For the text-containing cell, return its midpoint in (x, y) coordinate format. 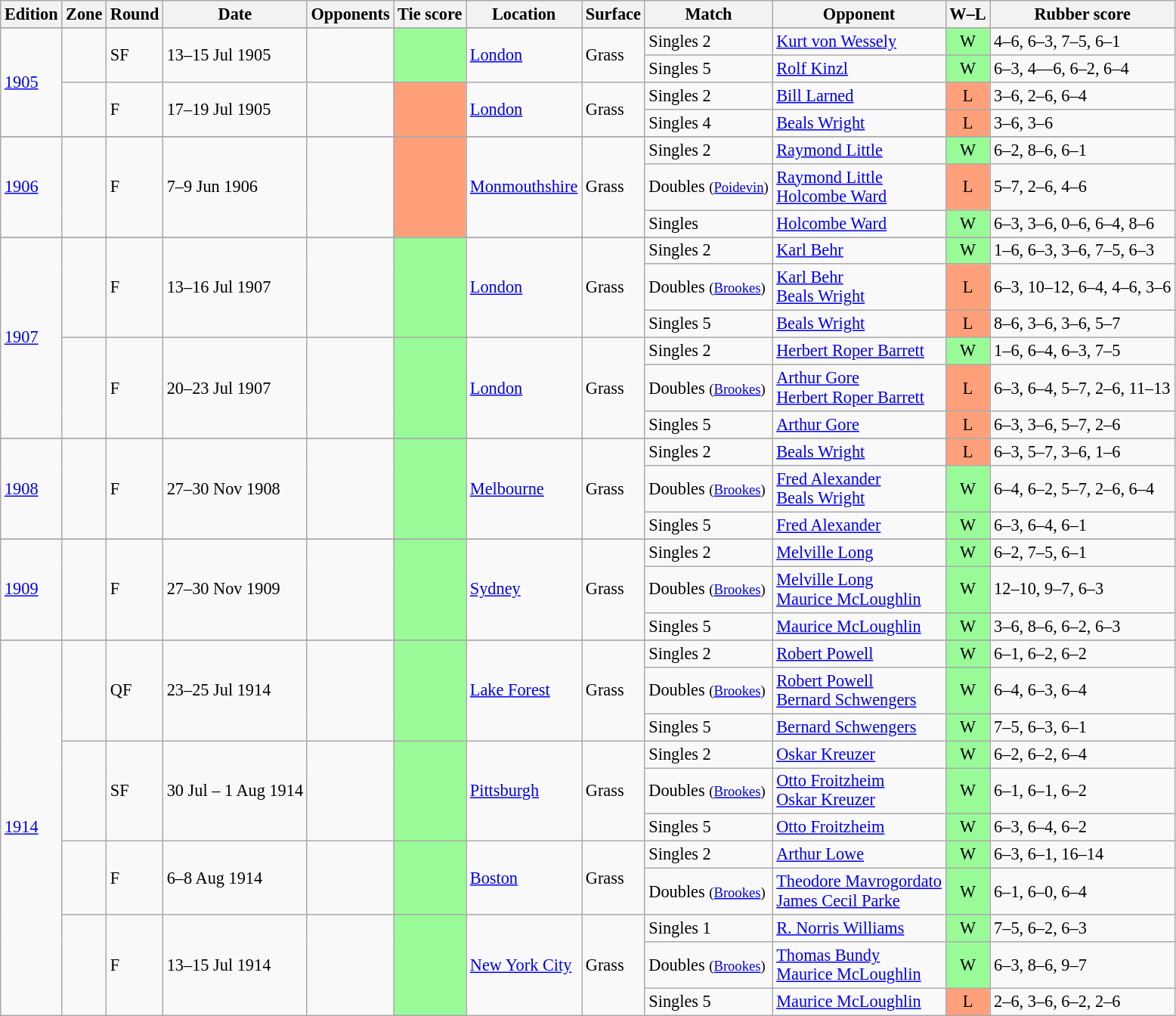
QF (135, 689)
8–6, 3–6, 3–6, 5–7 (1082, 324)
6–2, 8–6, 6–1 (1082, 150)
12–10, 9–7, 6–3 (1082, 590)
Bill Larned (859, 95)
Otto Froitzheim Oskar Kreuzer (859, 791)
20–23 Jul 1907 (236, 389)
New York City (525, 965)
Kurt von Wessely (859, 42)
6–3, 6–4, 6–1 (1082, 525)
6–1, 6–2, 6–2 (1082, 653)
1908 (32, 488)
6–2, 6–2, 6–4 (1082, 754)
1905 (32, 82)
Bernard Schwengers (859, 727)
6–3, 3–6, 5–7, 2–6 (1082, 425)
6–8 Aug 1914 (236, 878)
Holcombe Ward (859, 223)
7–5, 6–2, 6–3 (1082, 928)
Zone (85, 14)
3–6, 8–6, 6–2, 6–3 (1082, 626)
Melville Long Maurice McLoughlin (859, 590)
3–6, 2–6, 6–4 (1082, 95)
Tie score (430, 14)
Robert Powell Bernard Schwengers (859, 689)
1906 (32, 186)
6–3, 6–1, 16–14 (1082, 855)
6–4, 6–3, 6–4 (1082, 689)
Karl Behr Beals Wright (859, 287)
1–6, 6–4, 6–3, 7–5 (1082, 352)
W–L (967, 14)
5–7, 2–6, 4–6 (1082, 186)
Herbert Roper Barrett (859, 352)
Singles 4 (709, 122)
Match (709, 14)
13–15 Jul 1914 (236, 965)
30 Jul – 1 Aug 1914 (236, 791)
Opponents (351, 14)
Doubles (Poidevin) (709, 186)
Singles 1 (709, 928)
6–4, 6–2, 5–7, 2–6, 6–4 (1082, 488)
6–1, 6–0, 6–4 (1082, 892)
23–25 Jul 1914 (236, 689)
27–30 Nov 1908 (236, 488)
6–2, 7–5, 6–1 (1082, 553)
Arthur Gore (859, 425)
6–3, 6–4, 6–2 (1082, 828)
6–1, 6–1, 6–2 (1082, 791)
1909 (32, 590)
27–30 Nov 1909 (236, 590)
Surface (614, 14)
6–3, 4—6, 6–2, 6–4 (1082, 68)
13–16 Jul 1907 (236, 287)
Melville Long (859, 553)
Rolf Kinzl (859, 68)
1914 (32, 827)
6–3, 8–6, 9–7 (1082, 965)
Arthur Gore Herbert Roper Barrett (859, 387)
Raymond Little Holcombe Ward (859, 186)
6–3, 10–12, 6–4, 4–6, 3–6 (1082, 287)
Thomas Bundy Maurice McLoughlin (859, 965)
13–15 Jul 1905 (236, 55)
Oskar Kreuzer (859, 754)
Fred Alexander (859, 525)
Round (135, 14)
1–6, 6–3, 3–6, 7–5, 6–3 (1082, 250)
Melbourne (525, 488)
Pittsburgh (525, 791)
Fred Alexander Beals Wright (859, 488)
2–6, 3–6, 6–2, 2–6 (1082, 1002)
Rubber score (1082, 14)
4–6, 6–3, 7–5, 6–1 (1082, 42)
Edition (32, 14)
3–6, 3–6 (1082, 122)
Monmouthshire (525, 186)
6–3, 3–6, 0–6, 6–4, 8–6 (1082, 223)
R. Norris Williams (859, 928)
17–19 Jul 1905 (236, 109)
Opponent (859, 14)
7–5, 6–3, 6–1 (1082, 727)
7–9 Jun 1906 (236, 186)
Boston (525, 878)
Raymond Little (859, 150)
Robert Powell (859, 653)
1907 (32, 337)
6–3, 6–4, 5–7, 2–6, 11–13 (1082, 387)
Sydney (525, 590)
6–3, 5–7, 3–6, 1–6 (1082, 452)
Location (525, 14)
Karl Behr (859, 250)
Arthur Lowe (859, 855)
Date (236, 14)
Theodore Mavrogordato James Cecil Parke (859, 892)
Singles (709, 223)
Otto Froitzheim (859, 828)
Lake Forest (525, 689)
